For the text-containing cell, return its midpoint in (x, y) coordinate format. 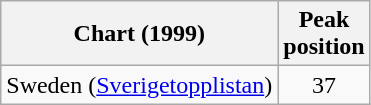
Sweden (Sverigetopplistan) (140, 85)
Peakposition (324, 34)
Chart (1999) (140, 34)
37 (324, 85)
